Search for the cell housing the specified text and yield its (X, Y) center coordinate. 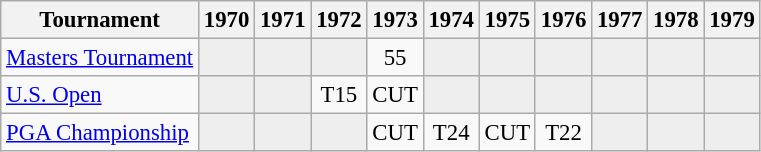
T15 (339, 95)
1974 (451, 20)
1976 (563, 20)
Masters Tournament (100, 58)
1979 (732, 20)
U.S. Open (100, 95)
1977 (620, 20)
1975 (507, 20)
1970 (227, 20)
1971 (283, 20)
T24 (451, 133)
Tournament (100, 20)
1978 (676, 20)
T22 (563, 133)
1973 (395, 20)
1972 (339, 20)
PGA Championship (100, 133)
55 (395, 58)
